Identify which cell holds the provided text, then report its [X, Y] central coordinate. 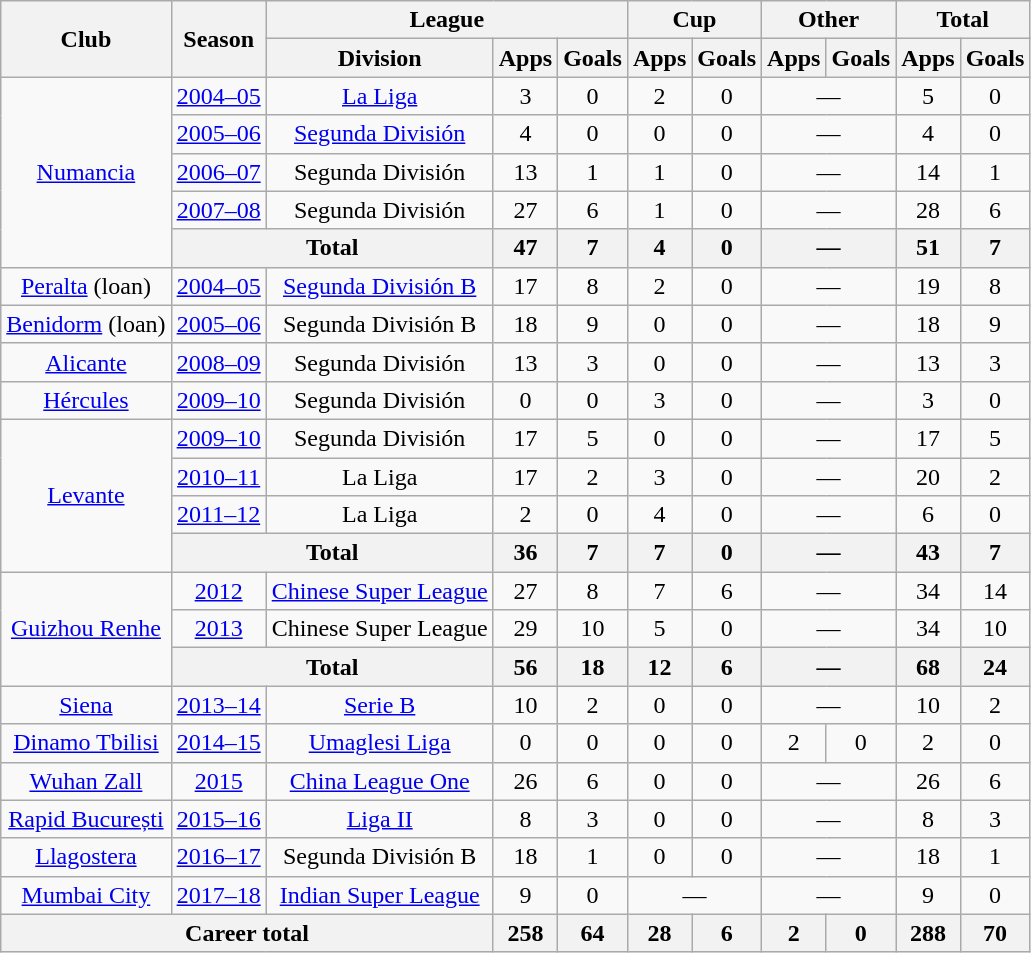
Levante [86, 495]
29 [525, 629]
Hércules [86, 400]
47 [525, 248]
2014–15 [218, 743]
Guizhou Renhe [86, 629]
Llagostera [86, 857]
2013–14 [218, 705]
Indian Super League [380, 895]
258 [525, 933]
Benidorm (loan) [86, 324]
Mumbai City [86, 895]
2012 [218, 591]
Siena [86, 705]
2006–07 [218, 172]
2011–12 [218, 515]
Career total [247, 933]
288 [928, 933]
20 [928, 477]
League [446, 20]
2010–11 [218, 477]
China League One [380, 781]
Liga II [380, 819]
2013 [218, 629]
Wuhan Zall [86, 781]
Cup [694, 20]
24 [995, 667]
Alicante [86, 362]
2016–17 [218, 857]
12 [659, 667]
2015 [218, 781]
Numancia [86, 172]
56 [525, 667]
Other [829, 20]
Umaglesi Liga [380, 743]
68 [928, 667]
70 [995, 933]
2008–09 [218, 362]
Dinamo Tbilisi [86, 743]
19 [928, 286]
2015–16 [218, 819]
2017–18 [218, 895]
51 [928, 248]
2007–08 [218, 210]
43 [928, 553]
Season [218, 39]
64 [593, 933]
Club [86, 39]
Rapid București [86, 819]
Division [380, 58]
Peralta (loan) [86, 286]
Serie B [380, 705]
36 [525, 553]
